For the text-containing cell, return its midpoint in [x, y] coordinate format. 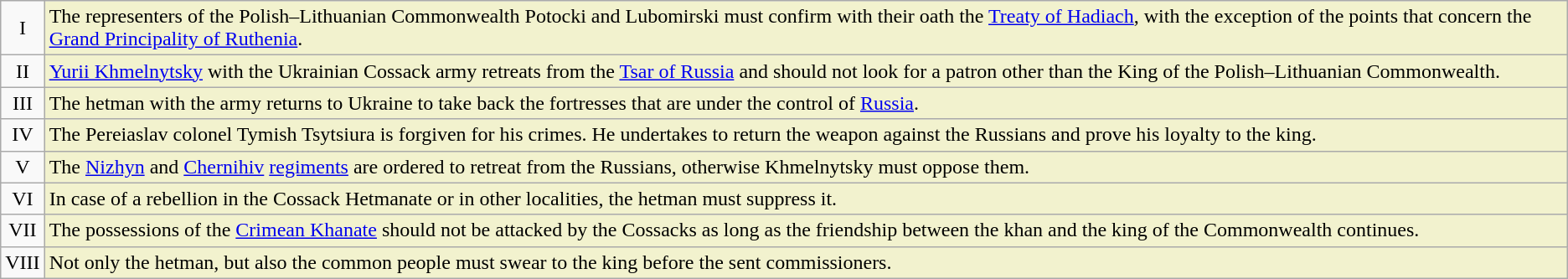
VII [23, 230]
V [23, 167]
III [23, 103]
II [23, 71]
Not only the hetman, but also the common people must swear to the king before the sent commissioners. [806, 262]
VI [23, 199]
In case of a rebellion in the Cossack Hetmanate or in other localities, the hetman must suppress it. [806, 199]
The Nizhyn and Chernihiv regiments are ordered to retreat from the Russians, otherwise Khmelnytsky must oppose them. [806, 167]
I [23, 28]
The hetman with the army returns to Ukraine to take back the fortresses that are under the control of Russia. [806, 103]
VIII [23, 262]
IV [23, 135]
